Capture the cell that displays the provided text and extract its [X, Y] central coordinate. 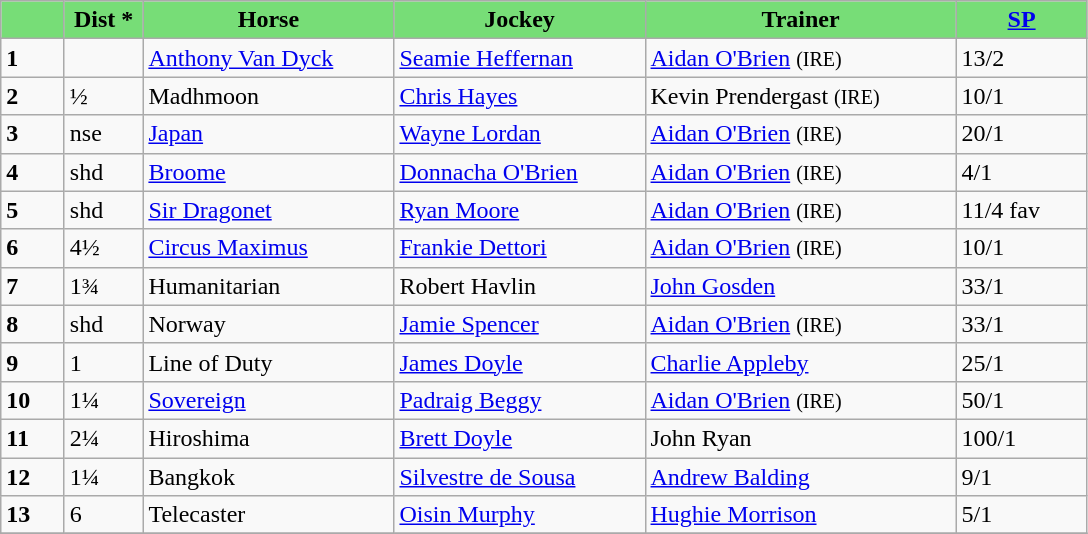
Horse [268, 20]
Telecaster [268, 515]
1¾ [104, 286]
11 [33, 438]
Chris Hayes [520, 96]
9 [33, 362]
Brett Doyle [520, 438]
John Gosden [800, 286]
8 [33, 324]
Line of Duty [268, 362]
Jockey [520, 20]
Oisin Murphy [520, 515]
4½ [104, 248]
Kevin Prendergast (IRE) [800, 96]
12 [33, 477]
Hiroshima [268, 438]
Bangkok [268, 477]
Silvestre de Sousa [520, 477]
Circus Maximus [268, 248]
4/1 [1022, 172]
½ [104, 96]
Wayne Lordan [520, 134]
7 [33, 286]
13/2 [1022, 58]
SP [1022, 20]
100/1 [1022, 438]
Sir Dragonet [268, 210]
5 [33, 210]
20/1 [1022, 134]
Frankie Dettori [520, 248]
2¼ [104, 438]
Robert Havlin [520, 286]
3 [33, 134]
Madhmoon [268, 96]
13 [33, 515]
Dist * [104, 20]
5/1 [1022, 515]
Jamie Spencer [520, 324]
Anthony Van Dyck [268, 58]
Sovereign [268, 400]
Humanitarian [268, 286]
Japan [268, 134]
2 [33, 96]
Hughie Morrison [800, 515]
9/1 [1022, 477]
11/4 fav [1022, 210]
Trainer [800, 20]
Seamie Heffernan [520, 58]
Ryan Moore [520, 210]
4 [33, 172]
Norway [268, 324]
25/1 [1022, 362]
Padraig Beggy [520, 400]
James Doyle [520, 362]
nse [104, 134]
10 [33, 400]
50/1 [1022, 400]
Donnacha O'Brien [520, 172]
Charlie Appleby [800, 362]
Broome [268, 172]
John Ryan [800, 438]
Andrew Balding [800, 477]
